Return [X, Y] of the center of cell containing provided text 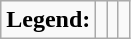
Legend: [48, 20]
